Identify which cell holds the provided text, then report its [X, Y] central coordinate. 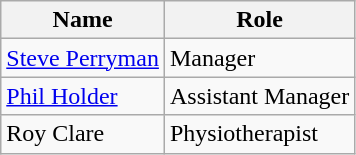
Phil Holder [83, 96]
Physiotherapist [259, 134]
Roy Clare [83, 134]
Name [83, 20]
Steve Perryman [83, 58]
Assistant Manager [259, 96]
Manager [259, 58]
Role [259, 20]
